Output the [x, y] coordinate of the center of the cell containing the given text.  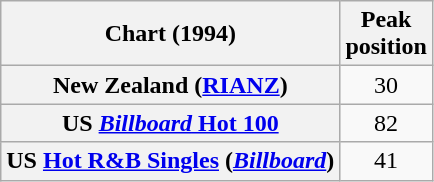
Peakposition [386, 34]
New Zealand (RIANZ) [170, 85]
Chart (1994) [170, 34]
US Billboard Hot 100 [170, 123]
US Hot R&B Singles (Billboard) [170, 161]
82 [386, 123]
41 [386, 161]
30 [386, 85]
